Search for the cell housing the specified text and yield its [X, Y] center coordinate. 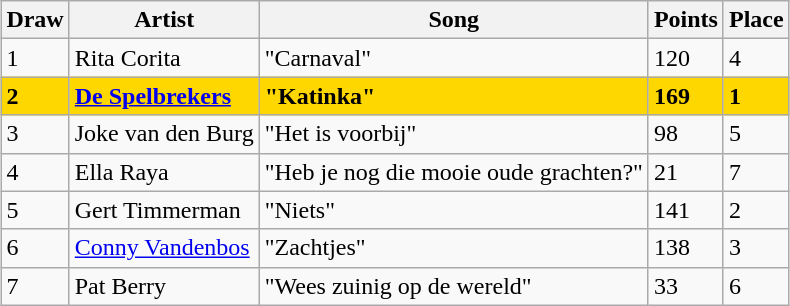
120 [686, 58]
Pat Berry [164, 286]
"Zachtjes" [454, 248]
Joke van den Burg [164, 134]
98 [686, 134]
141 [686, 210]
Gert Timmerman [164, 210]
Draw [35, 20]
"Carnaval" [454, 58]
138 [686, 248]
Conny Vandenbos [164, 248]
Artist [164, 20]
"Heb je nog die mooie oude grachten?" [454, 172]
21 [686, 172]
Rita Corita [164, 58]
Song [454, 20]
De Spelbrekers [164, 96]
Ella Raya [164, 172]
"Katinka" [454, 96]
"Wees zuinig op de wereld" [454, 286]
"Niets" [454, 210]
Points [686, 20]
Place [756, 20]
33 [686, 286]
"Het is voorbij" [454, 134]
169 [686, 96]
